Pinpoint the cell where the given text exists, returning its [x, y] midpoint coordinate. 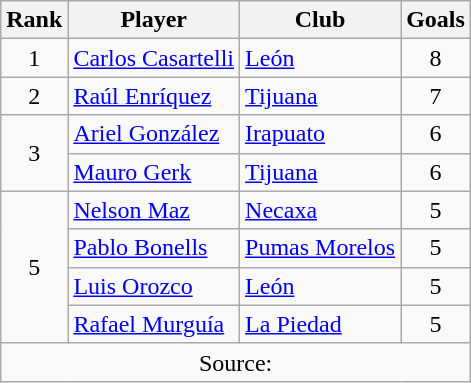
Player [154, 20]
Carlos Casartelli [154, 58]
Rank [34, 20]
7 [436, 96]
Pablo Bonells [154, 248]
8 [436, 58]
2 [34, 96]
Pumas Morelos [320, 248]
Necaxa [320, 210]
Luis Orozco [154, 286]
3 [34, 153]
Goals [436, 20]
Ariel González [154, 134]
Rafael Murguía [154, 324]
Nelson Maz [154, 210]
Mauro Gerk [154, 172]
1 [34, 58]
Irapuato [320, 134]
Club [320, 20]
Raúl Enríquez [154, 96]
Source: [236, 362]
La Piedad [320, 324]
